Search for the cell housing the specified text and yield its (x, y) center coordinate. 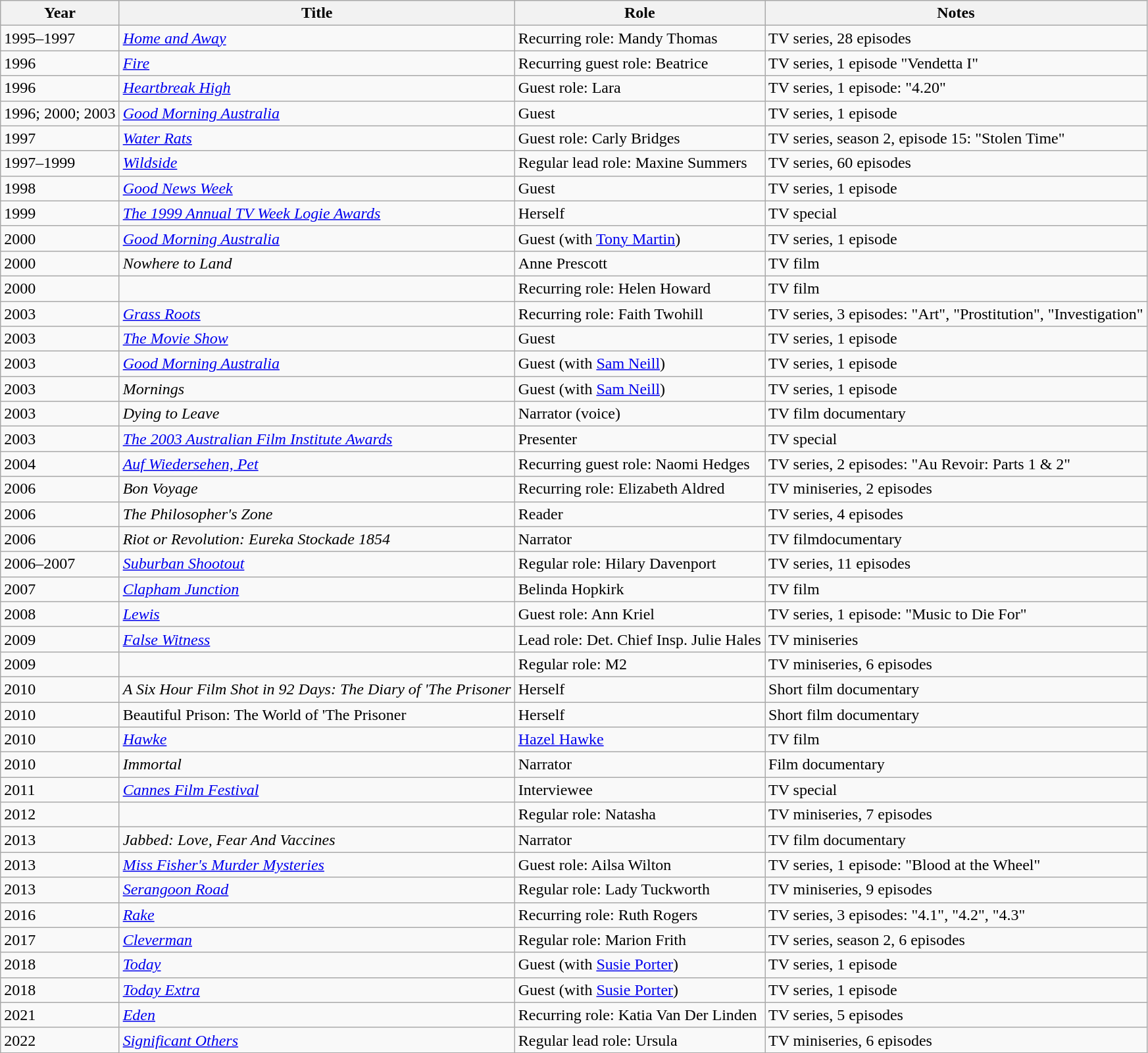
TV miniseries, 7 episodes (955, 815)
TV series, 1 episode "Vendetta I" (955, 63)
Regular role: Natasha (639, 815)
Mornings (317, 389)
TV filmdocumentary (955, 539)
TV series, 3 episodes: "4.1", "4.2", "4.3" (955, 915)
The 1999 Annual TV Week Logie Awards (317, 213)
Guest role: Ailsa Wilton (639, 865)
Heartbreak High (317, 88)
Reader (639, 514)
Lead role: Det. Chief Insp. Julie Hales (639, 639)
Guest role: Ann Kriel (639, 614)
TV series, 1 episode: "4.20" (955, 88)
Cleverman (317, 940)
Interviewee (639, 790)
TV series, 11 episodes (955, 564)
TV series, 1 episode: "Blood at the Wheel" (955, 865)
Jabbed: Love, Fear And Vaccines (317, 840)
1998 (60, 188)
Anne Prescott (639, 263)
Regular lead role: Maxine Summers (639, 163)
Dying to Leave (317, 414)
Recurring guest role: Beatrice (639, 63)
2008 (60, 614)
1995–1997 (60, 38)
Water Rats (317, 138)
2006–2007 (60, 564)
2007 (60, 589)
Film documentary (955, 765)
Hawke (317, 740)
Auf Wiedersehen, Pet (317, 464)
1997 (60, 138)
TV series, 1 episode: "Music to Die For" (955, 614)
Regular role: Marion Frith (639, 940)
Recurring guest role: Naomi Hedges (639, 464)
2021 (60, 1015)
Cannes Film Festival (317, 790)
Wildside (317, 163)
Presenter (639, 439)
Recurring role: Elizabeth Aldred (639, 489)
Immortal (317, 765)
Belinda Hopkirk (639, 589)
2012 (60, 815)
2011 (60, 790)
Riot or Revolution: Eureka Stockade 1854 (317, 539)
Guest (with Tony Martin) (639, 238)
TV miniseries, 2 episodes (955, 489)
TV series, 5 episodes (955, 1015)
Recurring role: Faith Twohill (639, 314)
Beautiful Prison: The World of 'The Prisoner (317, 714)
TV series, 3 episodes: "Art", "Prostitution", "Investigation" (955, 314)
Suburban Shootout (317, 564)
Notes (955, 13)
Fire (317, 63)
2004 (60, 464)
Hazel Hawke (639, 740)
Lewis (317, 614)
TV series, 4 episodes (955, 514)
Recurring role: Helen Howard (639, 288)
Narrator (voice) (639, 414)
2017 (60, 940)
Guest role: Carly Bridges (639, 138)
1999 (60, 213)
The 2003 Australian Film Institute Awards (317, 439)
A Six Hour Film Shot in 92 Days: The Diary of 'The Prisoner (317, 689)
Guest role: Lara (639, 88)
Regular lead role: Ursula (639, 1040)
2016 (60, 915)
Significant Others (317, 1040)
Today Extra (317, 990)
Regular role: M2 (639, 664)
1996; 2000; 2003 (60, 113)
TV miniseries (955, 639)
Regular role: Lady Tuckworth (639, 890)
TV miniseries, 9 episodes (955, 890)
Role (639, 13)
Eden (317, 1015)
False Witness (317, 639)
Nowhere to Land (317, 263)
TV series, 60 episodes (955, 163)
Recurring role: Katia Van Der Linden (639, 1015)
Today (317, 965)
The Philosopher's Zone (317, 514)
TV series, season 2, 6 episodes (955, 940)
Bon Voyage (317, 489)
Recurring role: Ruth Rogers (639, 915)
Serangoon Road (317, 890)
Miss Fisher's Murder Mysteries (317, 865)
TV series, 28 episodes (955, 38)
Home and Away (317, 38)
Recurring role: Mandy Thomas (639, 38)
The Movie Show (317, 339)
TV series, season 2, episode 15: "Stolen Time" (955, 138)
Rake (317, 915)
Good News Week (317, 188)
Clapham Junction (317, 589)
Title (317, 13)
Regular role: Hilary Davenport (639, 564)
TV series, 2 episodes: "Au Revoir: Parts 1 & 2" (955, 464)
1997–1999 (60, 163)
2022 (60, 1040)
Year (60, 13)
Grass Roots (317, 314)
